Detect which cell encompasses the target text, then output its [x, y] center coordinate. 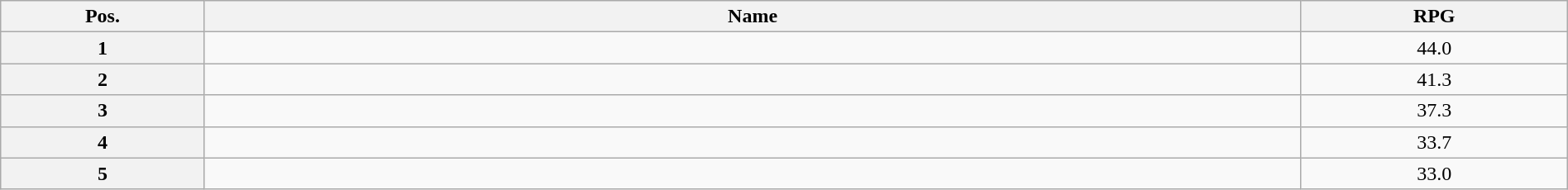
41.3 [1434, 79]
37.3 [1434, 111]
2 [103, 79]
1 [103, 48]
3 [103, 111]
Pos. [103, 17]
Name [753, 17]
4 [103, 142]
44.0 [1434, 48]
33.0 [1434, 173]
33.7 [1434, 142]
5 [103, 173]
RPG [1434, 17]
